Provide the (x, y) coordinate of the cell's center where the given text is located.  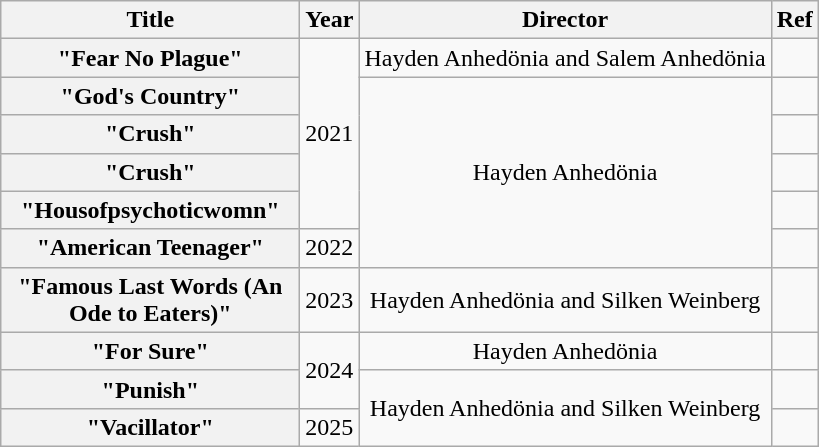
2025 (330, 427)
2023 (330, 300)
Hayden Anhedönia and Salem Anhedönia (565, 58)
Year (330, 20)
"Fear No Plague" (150, 58)
"American Teenager" (150, 248)
"Punish" (150, 389)
"Famous Last Words (An Ode to Eaters)" (150, 300)
2021 (330, 134)
2024 (330, 370)
"For Sure" (150, 351)
"Housofpsychoticwomn" (150, 210)
Title (150, 20)
Ref (794, 20)
Director (565, 20)
"Vacillator" (150, 427)
2022 (330, 248)
"God's Country" (150, 96)
